Output the [x, y] coordinate of the center of the cell containing the given text.  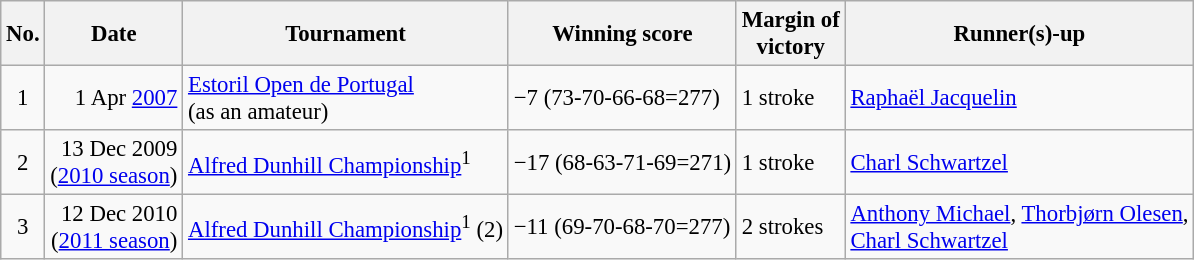
1 [23, 98]
Anthony Michael, Thorbjørn Olesen, Charl Schwartzel [1020, 228]
Alfred Dunhill Championship1 (2) [346, 228]
2 [23, 162]
Tournament [346, 34]
2 strokes [790, 228]
12 Dec 2010(2011 season) [114, 228]
3 [23, 228]
No. [23, 34]
Charl Schwartzel [1020, 162]
Winning score [622, 34]
Runner(s)-up [1020, 34]
1 Apr 2007 [114, 98]
Alfred Dunhill Championship1 [346, 162]
−7 (73-70-66-68=277) [622, 98]
13 Dec 2009(2010 season) [114, 162]
Raphaël Jacquelin [1020, 98]
−11 (69-70-68-70=277) [622, 228]
Margin ofvictory [790, 34]
−17 (68-63-71-69=271) [622, 162]
Date [114, 34]
Estoril Open de Portugal (as an amateur) [346, 98]
